Locate the cell with the specified text and output its [x, y] center coordinate. 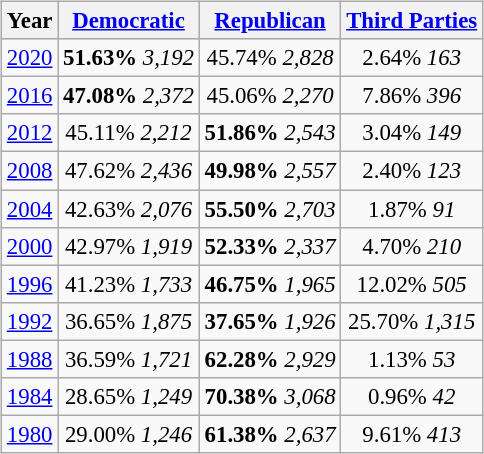
47.08% 2,372 [129, 96]
61.38% 2,637 [270, 434]
49.98% 2,557 [270, 171]
1988 [30, 359]
45.11% 2,212 [129, 133]
4.70% 210 [412, 246]
Year [30, 21]
9.61% 413 [412, 434]
Republican [270, 21]
42.63% 2,076 [129, 209]
25.70% 1,315 [412, 321]
2.40% 123 [412, 171]
47.62% 2,436 [129, 171]
41.23% 1,733 [129, 284]
46.75% 1,965 [270, 284]
1.87% 91 [412, 209]
29.00% 1,246 [129, 434]
1996 [30, 284]
2020 [30, 58]
55.50% 2,703 [270, 209]
42.97% 1,919 [129, 246]
2000 [30, 246]
62.28% 2,929 [270, 359]
1992 [30, 321]
1980 [30, 434]
2.64% 163 [412, 58]
1984 [30, 396]
28.65% 1,249 [129, 396]
Democratic [129, 21]
7.86% 396 [412, 96]
70.38% 3,068 [270, 396]
36.65% 1,875 [129, 321]
12.02% 505 [412, 284]
2016 [30, 96]
37.65% 1,926 [270, 321]
2004 [30, 209]
45.74% 2,828 [270, 58]
45.06% 2,270 [270, 96]
2012 [30, 133]
3.04% 149 [412, 133]
52.33% 2,337 [270, 246]
0.96% 42 [412, 396]
Third Parties [412, 21]
2008 [30, 171]
1.13% 53 [412, 359]
51.86% 2,543 [270, 133]
36.59% 1,721 [129, 359]
51.63% 3,192 [129, 58]
